Locate the cell with the specified text and output its [x, y] center coordinate. 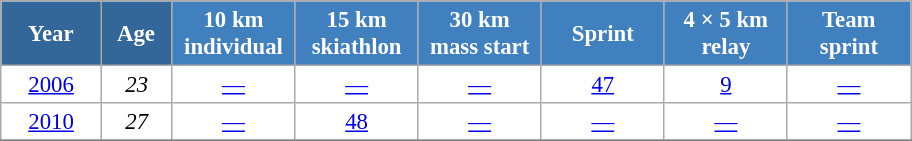
2006 [52, 85]
27 [136, 122]
47 [602, 85]
Team sprint [848, 34]
Age [136, 34]
30 km mass start [480, 34]
9 [726, 85]
Sprint [602, 34]
2010 [52, 122]
48 [356, 122]
4 × 5 km relay [726, 34]
23 [136, 85]
15 km skiathlon [356, 34]
Year [52, 34]
10 km individual [234, 34]
